Capture the cell that displays the provided text and extract its [X, Y] central coordinate. 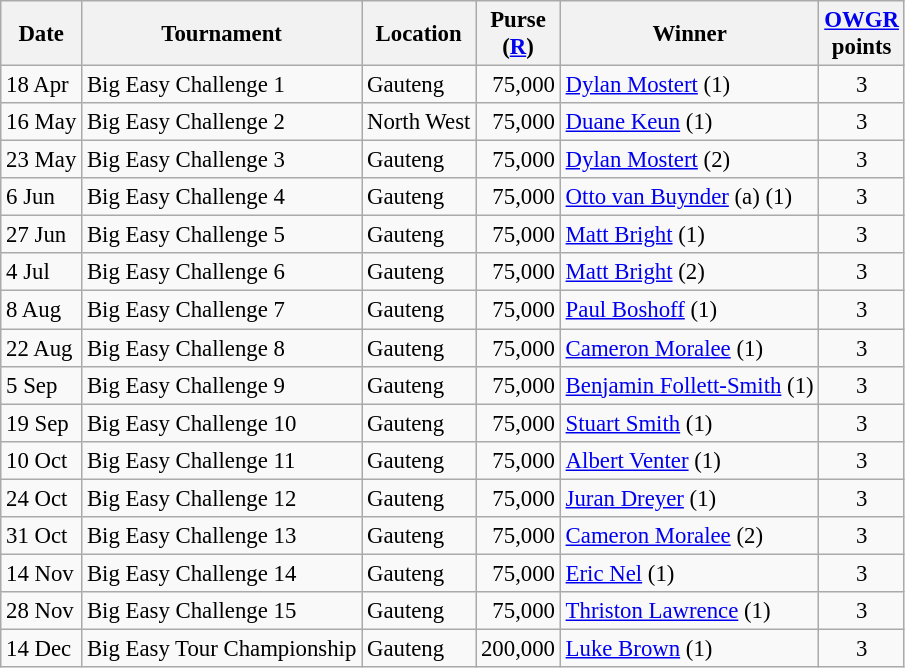
Date [42, 34]
Big Easy Challenge 4 [222, 197]
Big Easy Challenge 8 [222, 348]
Matt Bright (2) [690, 273]
6 Jun [42, 197]
22 Aug [42, 348]
Cameron Moralee (1) [690, 348]
Paul Boshoff (1) [690, 310]
Juran Dreyer (1) [690, 498]
14 Nov [42, 573]
Tournament [222, 34]
200,000 [518, 648]
19 Sep [42, 423]
Purse(R) [518, 34]
Dylan Mostert (2) [690, 160]
Big Easy Challenge 2 [222, 122]
27 Jun [42, 235]
North West [419, 122]
31 Oct [42, 536]
23 May [42, 160]
Matt Bright (1) [690, 235]
Big Easy Challenge 11 [222, 460]
Dylan Mostert (1) [690, 85]
Big Easy Challenge 7 [222, 310]
Cameron Moralee (2) [690, 536]
Big Easy Challenge 6 [222, 273]
Luke Brown (1) [690, 648]
Big Easy Challenge 1 [222, 85]
Location [419, 34]
16 May [42, 122]
Big Easy Challenge 13 [222, 536]
Big Easy Challenge 9 [222, 385]
Big Easy Challenge 5 [222, 235]
Big Easy Tour Championship [222, 648]
Benjamin Follett-Smith (1) [690, 385]
Eric Nel (1) [690, 573]
Big Easy Challenge 10 [222, 423]
Big Easy Challenge 14 [222, 573]
14 Dec [42, 648]
5 Sep [42, 385]
Big Easy Challenge 15 [222, 611]
10 Oct [42, 460]
Duane Keun (1) [690, 122]
Winner [690, 34]
Stuart Smith (1) [690, 423]
OWGRpoints [862, 34]
28 Nov [42, 611]
24 Oct [42, 498]
Big Easy Challenge 12 [222, 498]
Otto van Buynder (a) (1) [690, 197]
Albert Venter (1) [690, 460]
Big Easy Challenge 3 [222, 160]
18 Apr [42, 85]
4 Jul [42, 273]
Thriston Lawrence (1) [690, 611]
8 Aug [42, 310]
